Output the (X, Y) coordinate of the center of the cell containing the given text.  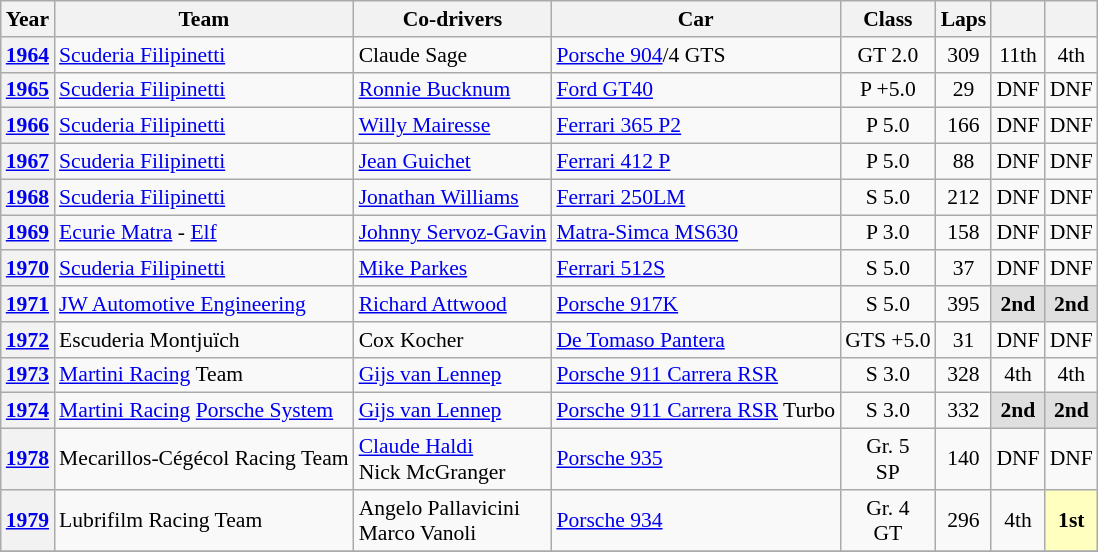
332 (964, 411)
Richard Attwood (453, 304)
Porsche 911 Carrera RSR Turbo (696, 411)
Mecarillos-Cégécol Racing Team (204, 460)
GTS +5.0 (888, 340)
1969 (28, 233)
31 (964, 340)
Jonathan Williams (453, 197)
1st (1072, 520)
166 (964, 126)
Claude Sage (453, 55)
Ferrari 365 P2 (696, 126)
Lubrifilm Racing Team (204, 520)
Car (696, 19)
1970 (28, 269)
88 (964, 162)
Escuderia Montjuïch (204, 340)
Ford GT40 (696, 90)
296 (964, 520)
Ferrari 512S (696, 269)
395 (964, 304)
Matra-Simca MS630 (696, 233)
1968 (28, 197)
212 (964, 197)
Martini Racing Team (204, 375)
1967 (28, 162)
37 (964, 269)
Gr. 5SP (888, 460)
11th (1018, 55)
Willy Mairesse (453, 126)
Cox Kocher (453, 340)
De Tomaso Pantera (696, 340)
Ecurie Matra - Elf (204, 233)
Porsche 911 Carrera RSR (696, 375)
Laps (964, 19)
309 (964, 55)
GT 2.0 (888, 55)
Porsche 917K (696, 304)
Co-drivers (453, 19)
Ferrari 412 P (696, 162)
1974 (28, 411)
Year (28, 19)
140 (964, 460)
1971 (28, 304)
29 (964, 90)
1965 (28, 90)
1978 (28, 460)
1964 (28, 55)
Ferrari 250LM (696, 197)
Angelo Pallavicini Marco Vanoli (453, 520)
328 (964, 375)
Martini Racing Porsche System (204, 411)
Porsche 935 (696, 460)
158 (964, 233)
Team (204, 19)
1979 (28, 520)
Class (888, 19)
Gr. 4GT (888, 520)
P +5.0 (888, 90)
1973 (28, 375)
1972 (28, 340)
1966 (28, 126)
Porsche 934 (696, 520)
Porsche 904/4 GTS (696, 55)
JW Automotive Engineering (204, 304)
Jean Guichet (453, 162)
Johnny Servoz-Gavin (453, 233)
Ronnie Bucknum (453, 90)
Mike Parkes (453, 269)
P 3.0 (888, 233)
Claude Haldi Nick McGranger (453, 460)
